Extract the (x, y) coordinate from the center of the cell holding the provided text.  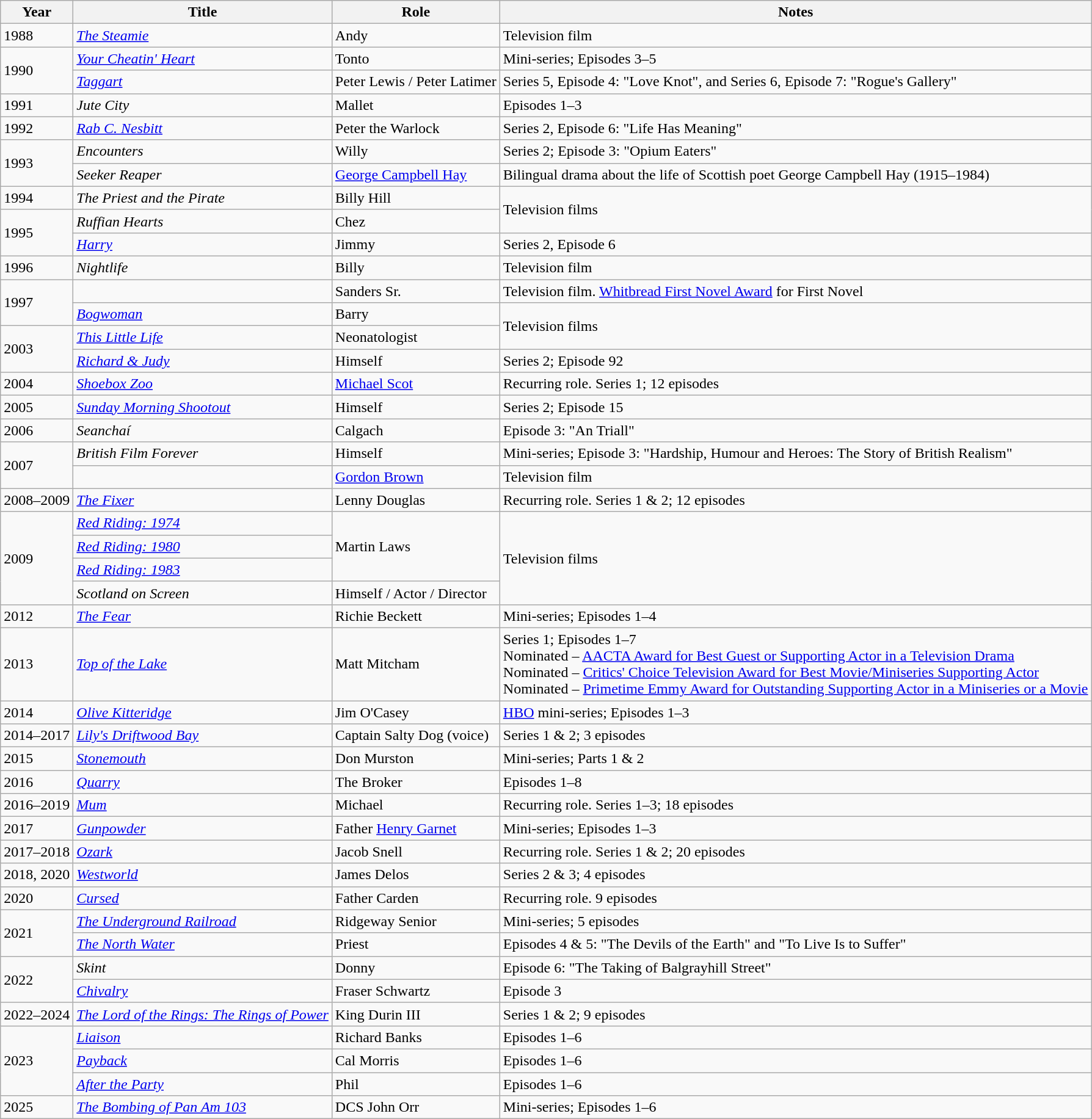
Recurring role. Series 1–3; 18 episodes (795, 805)
1996 (37, 267)
Recurring role. Series 1 & 2; 20 episodes (795, 852)
Quarry (203, 782)
After the Party (203, 1084)
Series 2, Episode 6 (795, 244)
Peter the Warlock (415, 128)
Encounters (203, 151)
Payback (203, 1060)
2014–2017 (37, 736)
Lily's Driftwood Bay (203, 736)
1994 (37, 198)
Episode 3 (795, 991)
Episode 6: "The Taking of Balgrayhill Street" (795, 968)
Richie Beckett (415, 616)
Episodes 1–8 (795, 782)
Series 5, Episode 4: "Love Knot", and Series 6, Episode 7: "Rogue's Gallery" (795, 82)
Mini-series; 5 episodes (795, 921)
2023 (37, 1060)
Series 2; Episode 92 (795, 361)
Matt Mitcham (415, 664)
Cal Morris (415, 1060)
Shoebox Zoo (203, 384)
Mini-series; Parts 1 & 2 (795, 759)
1991 (37, 105)
Olive Kitteridge (203, 712)
Chez (415, 221)
Richard Banks (415, 1037)
2006 (37, 430)
Mini-series; Episodes 1–3 (795, 828)
Scotland on Screen (203, 593)
Michael (415, 805)
Episodes 1–3 (795, 105)
Father Carden (415, 898)
Jim O'Casey (415, 712)
2022–2024 (37, 1014)
2014 (37, 712)
2015 (37, 759)
Mini-series; Episodes 1–6 (795, 1107)
1997 (37, 303)
Mum (203, 805)
Richard & Judy (203, 361)
James Delos (415, 875)
Mini-series; Episodes 3–5 (795, 59)
Phil (415, 1084)
Sunday Morning Shootout (203, 407)
Mallet (415, 105)
The Fixer (203, 500)
2016–2019 (37, 805)
2003 (37, 349)
The Steamie (203, 35)
Top of the Lake (203, 664)
This Little Life (203, 338)
Red Riding: 1974 (203, 523)
Ozark (203, 852)
2005 (37, 407)
Seanchaí (203, 430)
Father Henry Garnet (415, 828)
Calgach (415, 430)
Priest (415, 944)
Role (415, 12)
The Broker (415, 782)
2017 (37, 828)
Sanders Sr. (415, 291)
Mini-series; Episodes 1–4 (795, 616)
1990 (37, 70)
1993 (37, 163)
Series 1 & 2; 9 episodes (795, 1014)
Recurring role. Series 1; 12 episodes (795, 384)
HBO mini-series; Episodes 1–3 (795, 712)
2008–2009 (37, 500)
Episodes 4 & 5: "The Devils of the Earth" and "To Live Is to Suffer" (795, 944)
2025 (37, 1107)
King Durin III (415, 1014)
Year (37, 12)
DCS John Orr (415, 1107)
Billy (415, 267)
Chivalry (203, 991)
Television film. Whitbread First Novel Award for First Novel (795, 291)
Ruffian Hearts (203, 221)
Episode 3: "An Triall" (795, 430)
Mini-series; Episode 3: "Hardship, Humour and Heroes: The Story of British Realism" (795, 454)
Series 1 & 2; 3 episodes (795, 736)
Red Riding: 1980 (203, 546)
Neonatologist (415, 338)
Stonemouth (203, 759)
Recurring role. 9 episodes (795, 898)
Jimmy (415, 244)
Billy Hill (415, 198)
The Fear (203, 616)
Nightlife (203, 267)
1995 (37, 233)
Barry (415, 314)
Gordon Brown (415, 477)
Himself / Actor / Director (415, 593)
2007 (37, 465)
Liaison (203, 1037)
Andy (415, 35)
2012 (37, 616)
2018, 2020 (37, 875)
Recurring role. Series 1 & 2; 12 episodes (795, 500)
2021 (37, 933)
2004 (37, 384)
Seeker Reaper (203, 175)
1992 (37, 128)
Taggart (203, 82)
1988 (37, 35)
Ridgeway Senior (415, 921)
Michael Scot (415, 384)
Peter Lewis / Peter Latimer (415, 82)
2009 (37, 558)
2022 (37, 979)
Red Riding: 1983 (203, 570)
Title (203, 12)
George Campbell Hay (415, 175)
Bilingual drama about the life of Scottish poet George Campbell Hay (1915–1984) (795, 175)
Skint (203, 968)
The Bombing of Pan Am 103 (203, 1107)
Notes (795, 12)
Harry (203, 244)
2016 (37, 782)
Rab C. Nesbitt (203, 128)
2017–2018 (37, 852)
The North Water (203, 944)
Gunpowder (203, 828)
Donny (415, 968)
The Priest and the Pirate (203, 198)
Series 2; Episode 15 (795, 407)
Fraser Schwartz (415, 991)
Martin Laws (415, 546)
Tonto (415, 59)
The Lord of the Rings: The Rings of Power (203, 1014)
Series 2; Episode 3: "Opium Eaters" (795, 151)
British Film Forever (203, 454)
2020 (37, 898)
Westworld (203, 875)
The Underground Railroad (203, 921)
Lenny Douglas (415, 500)
Jacob Snell (415, 852)
2013 (37, 664)
Series 2 & 3; 4 episodes (795, 875)
Don Murston (415, 759)
Cursed (203, 898)
Jute City (203, 105)
Willy (415, 151)
Series 2, Episode 6: "Life Has Meaning" (795, 128)
Bogwoman (203, 314)
Captain Salty Dog (voice) (415, 736)
Your Cheatin' Heart (203, 59)
